Pinpoint the cell where the given text exists, returning its [x, y] midpoint coordinate. 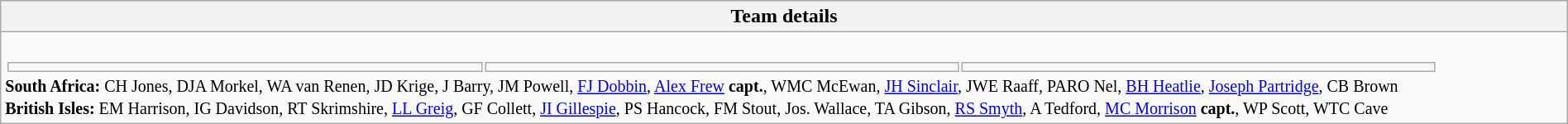
Team details [784, 17]
